Identify which cell holds the provided text, then report its [x, y] central coordinate. 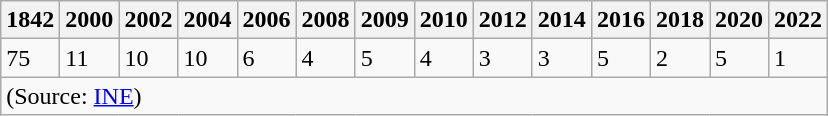
2000 [90, 20]
2 [680, 58]
1842 [30, 20]
2022 [798, 20]
1 [798, 58]
2018 [680, 20]
2014 [562, 20]
2010 [444, 20]
75 [30, 58]
2008 [326, 20]
11 [90, 58]
2016 [620, 20]
2012 [502, 20]
2002 [148, 20]
2020 [740, 20]
2006 [266, 20]
2009 [384, 20]
6 [266, 58]
(Source: INE) [414, 96]
2004 [208, 20]
